Return (X, Y) of the center of cell containing provided text 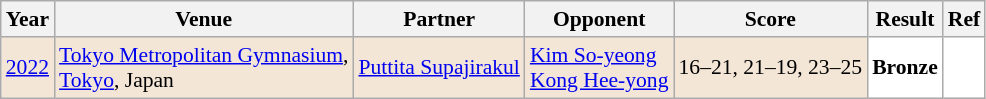
Result (905, 19)
Opponent (600, 19)
16–21, 21–19, 23–25 (771, 68)
Ref (964, 19)
2022 (28, 68)
Puttita Supajirakul (438, 68)
Tokyo Metropolitan Gymnasium,Tokyo, Japan (204, 68)
Kim So-yeong Kong Hee-yong (600, 68)
Score (771, 19)
Venue (204, 19)
Year (28, 19)
Bronze (905, 68)
Partner (438, 19)
